Search for the cell housing the specified text and yield its (X, Y) center coordinate. 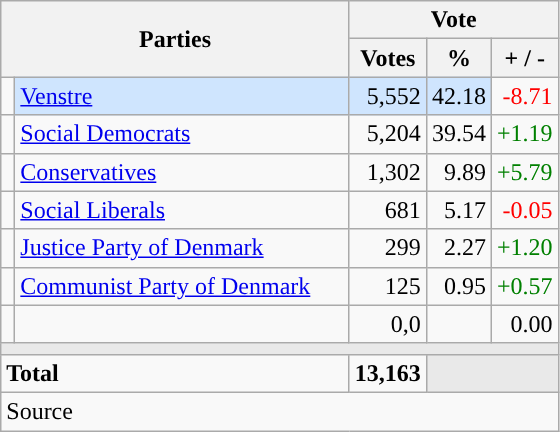
42.18 (458, 96)
13,163 (388, 373)
9.89 (458, 172)
Venstre (182, 96)
% (458, 58)
5,552 (388, 96)
5,204 (388, 134)
Votes (388, 58)
+5.79 (524, 172)
Conservatives (182, 172)
0.00 (524, 324)
+0.57 (524, 286)
Social Democrats (182, 134)
+ / - (524, 58)
125 (388, 286)
Vote (454, 20)
Social Liberals (182, 210)
1,302 (388, 172)
681 (388, 210)
0.95 (458, 286)
Justice Party of Denmark (182, 248)
-8.71 (524, 96)
2.27 (458, 248)
Parties (176, 39)
-0.05 (524, 210)
Source (280, 411)
+1.19 (524, 134)
+1.20 (524, 248)
39.54 (458, 134)
0,0 (388, 324)
299 (388, 248)
Total (176, 373)
Communist Party of Denmark (182, 286)
5.17 (458, 210)
